Pinpoint the cell where the given text exists, returning its (X, Y) midpoint coordinate. 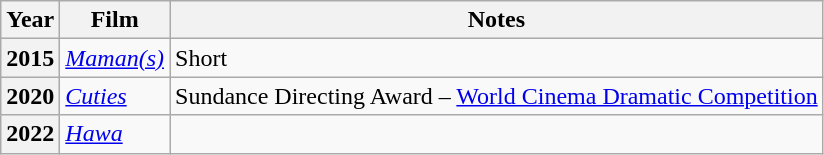
Cuties (115, 96)
2022 (30, 134)
Notes (497, 20)
Maman(s) (115, 58)
Hawa (115, 134)
Year (30, 20)
Film (115, 20)
Sundance Directing Award – World Cinema Dramatic Competition (497, 96)
2015 (30, 58)
2020 (30, 96)
Short (497, 58)
